From the cell containing the given text, extract its center point as [x, y] coordinate. 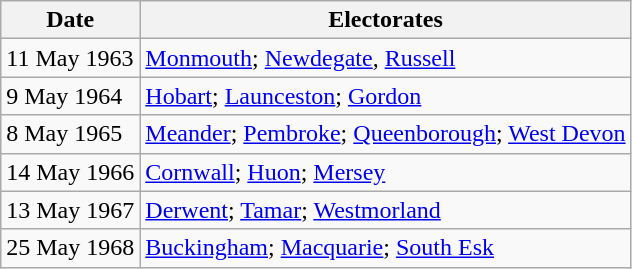
Buckingham; Macquarie; South Esk [386, 248]
Cornwall; Huon; Mersey [386, 172]
Derwent; Tamar; Westmorland [386, 210]
14 May 1966 [70, 172]
Hobart; Launceston; Gordon [386, 96]
Date [70, 20]
Monmouth; Newdegate, Russell [386, 58]
Electorates [386, 20]
11 May 1963 [70, 58]
25 May 1968 [70, 248]
Meander; Pembroke; Queenborough; West Devon [386, 134]
13 May 1967 [70, 210]
9 May 1964 [70, 96]
8 May 1965 [70, 134]
